Capture the cell that displays the provided text and extract its [x, y] central coordinate. 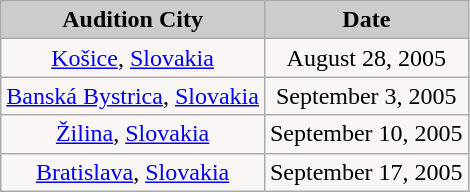
Date [366, 20]
August 28, 2005 [366, 58]
Banská Bystrica, Slovakia [133, 96]
September 17, 2005 [366, 172]
Košice, Slovakia [133, 58]
Žilina, Slovakia [133, 134]
September 10, 2005 [366, 134]
September 3, 2005 [366, 96]
Audition City [133, 20]
Bratislava, Slovakia [133, 172]
